Locate the cell with the specified text and output its [X, Y] center coordinate. 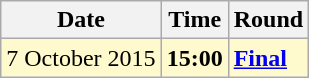
7 October 2015 [81, 58]
Round [268, 20]
15:00 [194, 58]
Final [268, 58]
Date [81, 20]
Time [194, 20]
